Output the (X, Y) coordinate of the center of the cell containing the given text.  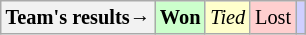
Team's results→ (78, 17)
Tied (228, 17)
Lost (273, 17)
Won (180, 17)
